Identify which cell holds the provided text, then report its [x, y] central coordinate. 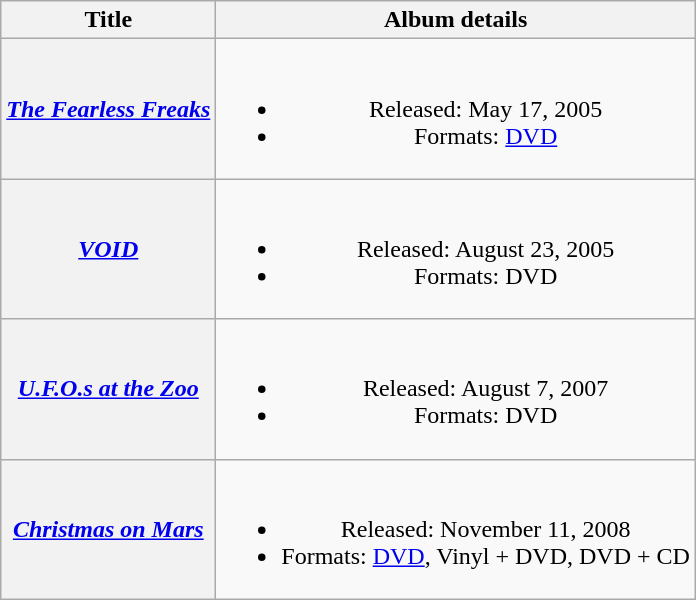
Album details [456, 20]
Christmas on Mars [108, 529]
Released: May 17, 2005Formats: DVD [456, 109]
The Fearless Freaks [108, 109]
U.F.O.s at the Zoo [108, 389]
VOID [108, 249]
Released: August 23, 2005Formats: DVD [456, 249]
Title [108, 20]
Released: November 11, 2008Formats: DVD, Vinyl + DVD, DVD + CD [456, 529]
Released: August 7, 2007Formats: DVD [456, 389]
